Search for the cell housing the specified text and yield its (X, Y) center coordinate. 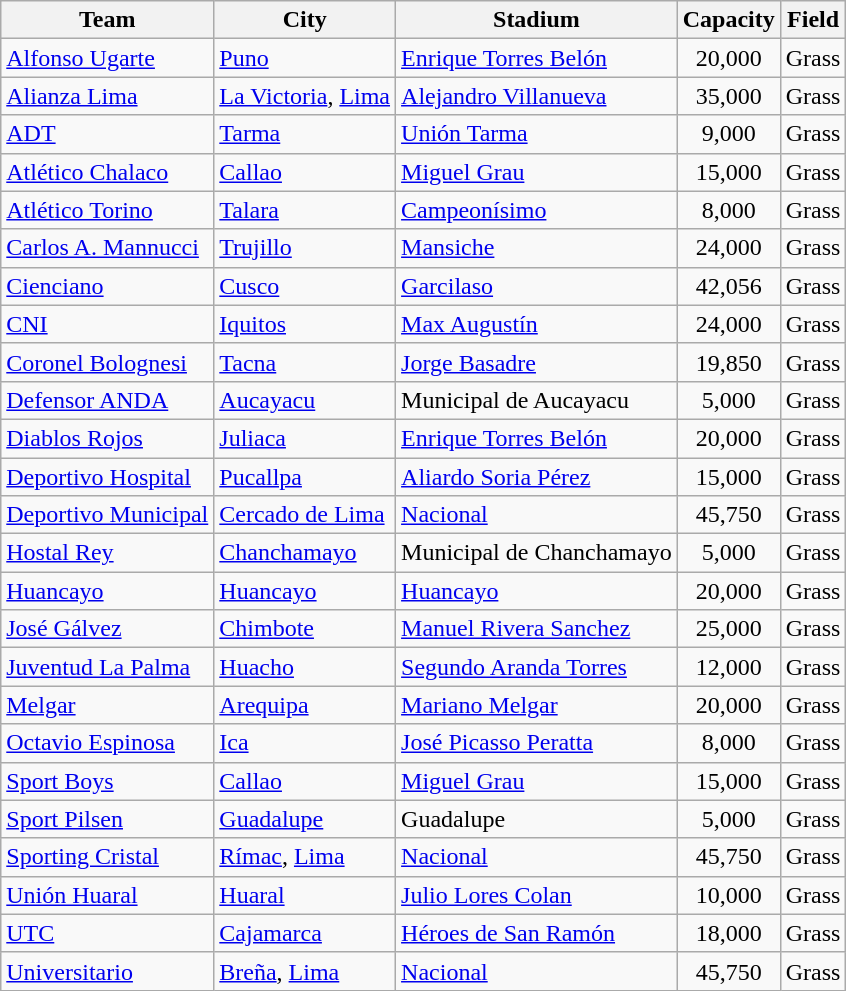
Breña, Lima (305, 971)
Atlético Torino (108, 210)
La Victoria, Lima (305, 96)
Manuel Rivera Sanchez (537, 629)
Jorge Basadre (537, 362)
Tarma (305, 134)
19,850 (728, 362)
Municipal de Aucayacu (537, 400)
Garcilaso (537, 286)
Ica (305, 743)
Capacity (728, 20)
Aucayacu (305, 400)
Melgar (108, 705)
Hostal Rey (108, 553)
25,000 (728, 629)
Field (813, 20)
42,056 (728, 286)
Universitario (108, 971)
Huaral (305, 895)
Héroes de San Ramón (537, 933)
Deportivo Hospital (108, 477)
Iquitos (305, 324)
Carlos A. Mannucci (108, 248)
Huacho (305, 667)
Defensor ANDA (108, 400)
Unión Tarma (537, 134)
Mansiche (537, 248)
Cienciano (108, 286)
18,000 (728, 933)
Chanchamayo (305, 553)
Max Augustín (537, 324)
City (305, 20)
9,000 (728, 134)
Mariano Melgar (537, 705)
Campeonísimo (537, 210)
Cajamarca (305, 933)
ADT (108, 134)
Alianza Lima (108, 96)
Aliardo Soria Pérez (537, 477)
Arequipa (305, 705)
Deportivo Municipal (108, 515)
Trujillo (305, 248)
Juliaca (305, 438)
José Picasso Peratta (537, 743)
Tacna (305, 362)
35,000 (728, 96)
Diablos Rojos (108, 438)
Julio Lores Colan (537, 895)
Segundo Aranda Torres (537, 667)
Cusco (305, 286)
CNI (108, 324)
Stadium (537, 20)
Puno (305, 58)
Rímac, Lima (305, 857)
Sporting Cristal (108, 857)
Atlético Chalaco (108, 172)
Octavio Espinosa (108, 743)
Unión Huaral (108, 895)
Cercado de Lima (305, 515)
Pucallpa (305, 477)
10,000 (728, 895)
Alfonso Ugarte (108, 58)
Coronel Bolognesi (108, 362)
Talara (305, 210)
José Gálvez (108, 629)
Sport Pilsen (108, 819)
Chimbote (305, 629)
Municipal de Chanchamayo (537, 553)
Team (108, 20)
Juventud La Palma (108, 667)
12,000 (728, 667)
UTC (108, 933)
Sport Boys (108, 781)
Alejandro Villanueva (537, 96)
